Pinpoint the cell where the given text exists, returning its [X, Y] midpoint coordinate. 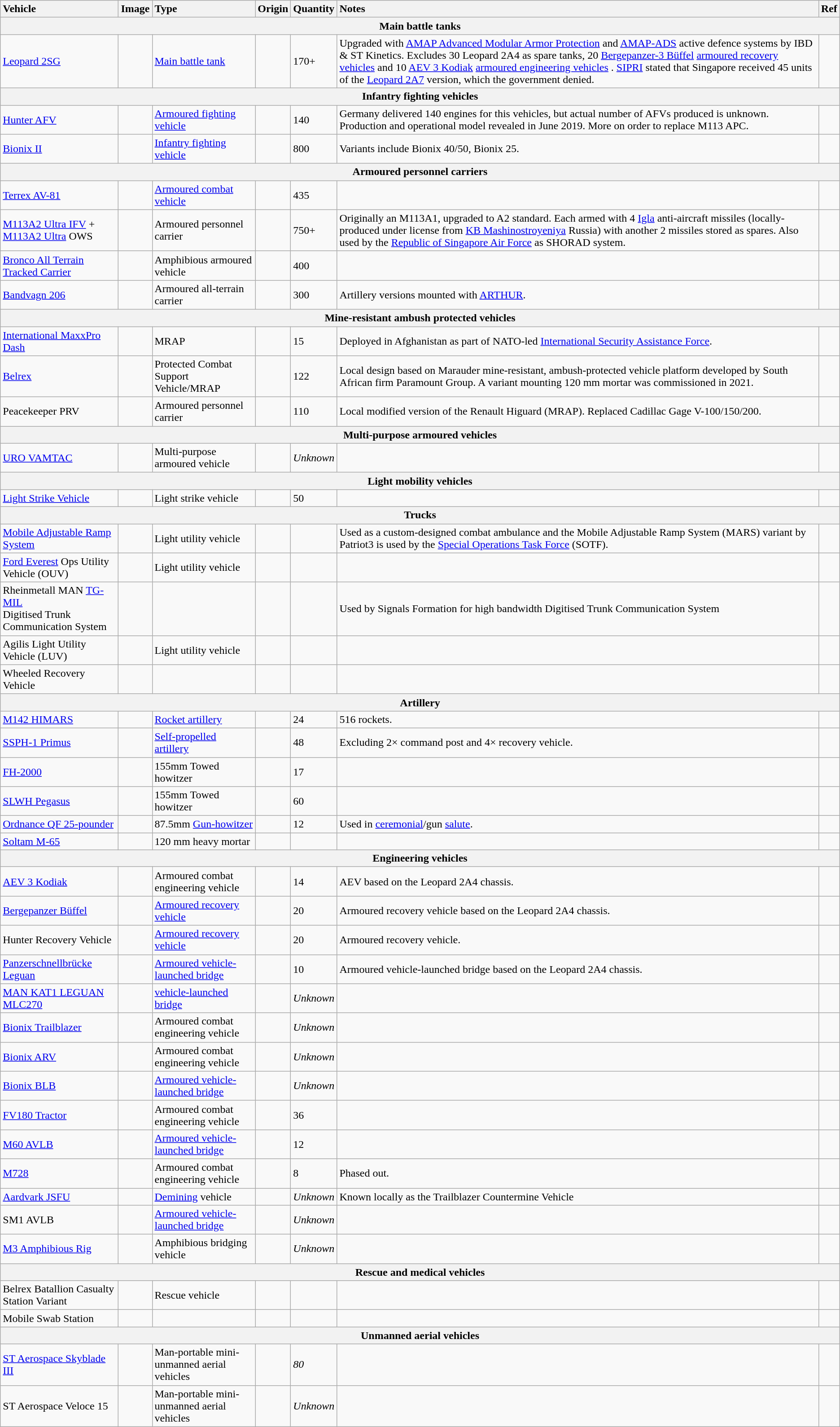
Wheeled Recovery Vehicle [59, 679]
Belrex [59, 376]
Ford Everest Ops Utility Vehicle (OUV) [59, 567]
Demining vehicle [204, 1197]
Used in ceremonial/gun salute. [578, 824]
Rescue and medical vehicles [420, 1272]
Unmanned aerial vehicles [420, 1335]
Armoured personnel carriers [420, 172]
Hunter Recovery Vehicle [59, 940]
Infantry fighting vehicle [204, 149]
Ref [829, 9]
M142 HIMARS [59, 719]
Agilis Light Utility Vehicle (LUV) [59, 650]
Armoured fighting vehicle [204, 119]
Mobile Adjustable Ramp System [59, 538]
8 [314, 1173]
AEV based on the Leopard 2A4 chassis. [578, 881]
Bionix Trailblazer [59, 1028]
24 [314, 719]
Trucks [420, 515]
Light Strike Vehicle [59, 498]
SM1 AVLB [59, 1220]
435 [314, 195]
15 [314, 341]
Quantity [314, 9]
Used by Signals Formation for high bandwidth Digitised Trunk Communication System [578, 608]
120 mm heavy mortar [204, 841]
M3 Amphibious Rig [59, 1249]
Soltam M-65 [59, 841]
Panzerschnellbrücke Leguan [59, 969]
SSPH-1 Primus [59, 742]
Self-propelled artillery [204, 742]
800 [314, 149]
750+ [314, 230]
Armoured recovery vehicle based on the Leopard 2A4 chassis. [578, 911]
Bionix BLB [59, 1086]
300 [314, 294]
516 rockets. [578, 719]
Bronco All Terrain Tracked Carrier [59, 266]
Amphibious armoured vehicle [204, 266]
FV180 Tractor [59, 1115]
60 [314, 801]
Main battle tanks [420, 26]
Engineering vehicles [420, 858]
Bandvagn 206 [59, 294]
URO VAMTAC [59, 458]
36 [314, 1115]
Rescue vehicle [204, 1295]
400 [314, 266]
Mobile Swab Station [59, 1318]
Multi-purpose armoured vehicle [204, 458]
FH-2000 [59, 772]
Artillery [420, 702]
Image [136, 9]
122 [314, 376]
Phased out. [578, 1173]
Main battle tank [204, 61]
Armoured recovery vehicle. [578, 940]
80 [314, 1365]
Armoured vehicle-launched bridge based on the Leopard 2A4 chassis. [578, 969]
Vehicle [59, 9]
Notes [578, 9]
Light strike vehicle [204, 498]
M728 [59, 1173]
10 [314, 969]
Armoured all-terrain carrier [204, 294]
Armoured combat vehicle [204, 195]
Amphibious bridging vehicle [204, 1249]
Artillery versions mounted with ARTHUR. [578, 294]
Bionix ARV [59, 1056]
140 [314, 119]
Hunter AFV [59, 119]
Protected Combat Support Vehicle/MRAP [204, 376]
Multi-purpose armoured vehicles [420, 435]
Origin [273, 9]
110 [314, 412]
Light mobility vehicles [420, 481]
SLWH Pegasus [59, 801]
Variants include Bionix 40/50, Bionix 25. [578, 149]
ST Aerospace Skyblade III [59, 1365]
MRAP [204, 341]
International MaxxPro Dash [59, 341]
vehicle-launched bridge [204, 998]
87.5mm Gun-howitzer [204, 824]
MAN KAT1 LEGUAN MLC270 [59, 998]
50 [314, 498]
ST Aerospace Veloce 15 [59, 1406]
M113A2 Ultra IFV + M113A2 Ultra OWS [59, 230]
Infantry fighting vehicles [420, 96]
Rheinmetall MAN TG-MILDigitised Trunk Communication System [59, 608]
Peacekeeper PRV [59, 412]
Local modified version of the Renault Higuard (MRAP). Replaced Cadillac Gage V-100/150/200. [578, 412]
48 [314, 742]
M60 AVLB [59, 1144]
Known locally as the Trailblazer Countermine Vehicle [578, 1197]
Ordnance QF 25-pounder [59, 824]
Excluding 2× command post and 4× recovery vehicle. [578, 742]
Terrex AV-81 [59, 195]
Bergepanzer Büffel [59, 911]
17 [314, 772]
Bionix II [59, 149]
170+ [314, 61]
14 [314, 881]
Deployed in Afghanistan as part of NATO-led International Security Assistance Force. [578, 341]
Rocket artillery [204, 719]
Aardvark JSFU [59, 1197]
Type [204, 9]
AEV 3 Kodiak [59, 881]
Mine-resistant ambush protected vehicles [420, 318]
Leopard 2SG [59, 61]
Belrex Batallion Casualty Station Variant [59, 1295]
